Return (x, y) of the center of cell containing provided text 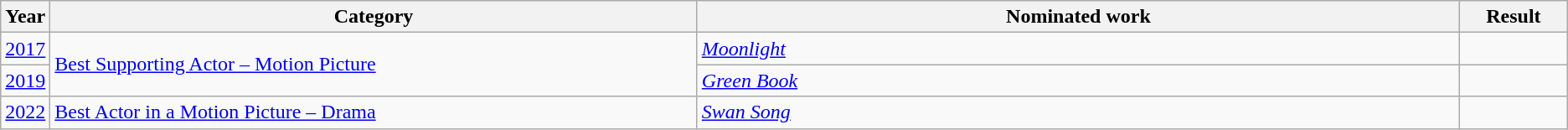
Moonlight (1078, 49)
Year (25, 17)
Best Actor in a Motion Picture – Drama (374, 112)
2019 (25, 81)
Green Book (1078, 81)
Best Supporting Actor – Motion Picture (374, 65)
Swan Song (1078, 112)
Result (1514, 17)
Nominated work (1078, 17)
2017 (25, 49)
Category (374, 17)
2022 (25, 112)
